Scan for the cell matching the given text and deliver its [X, Y] coordinate at center. 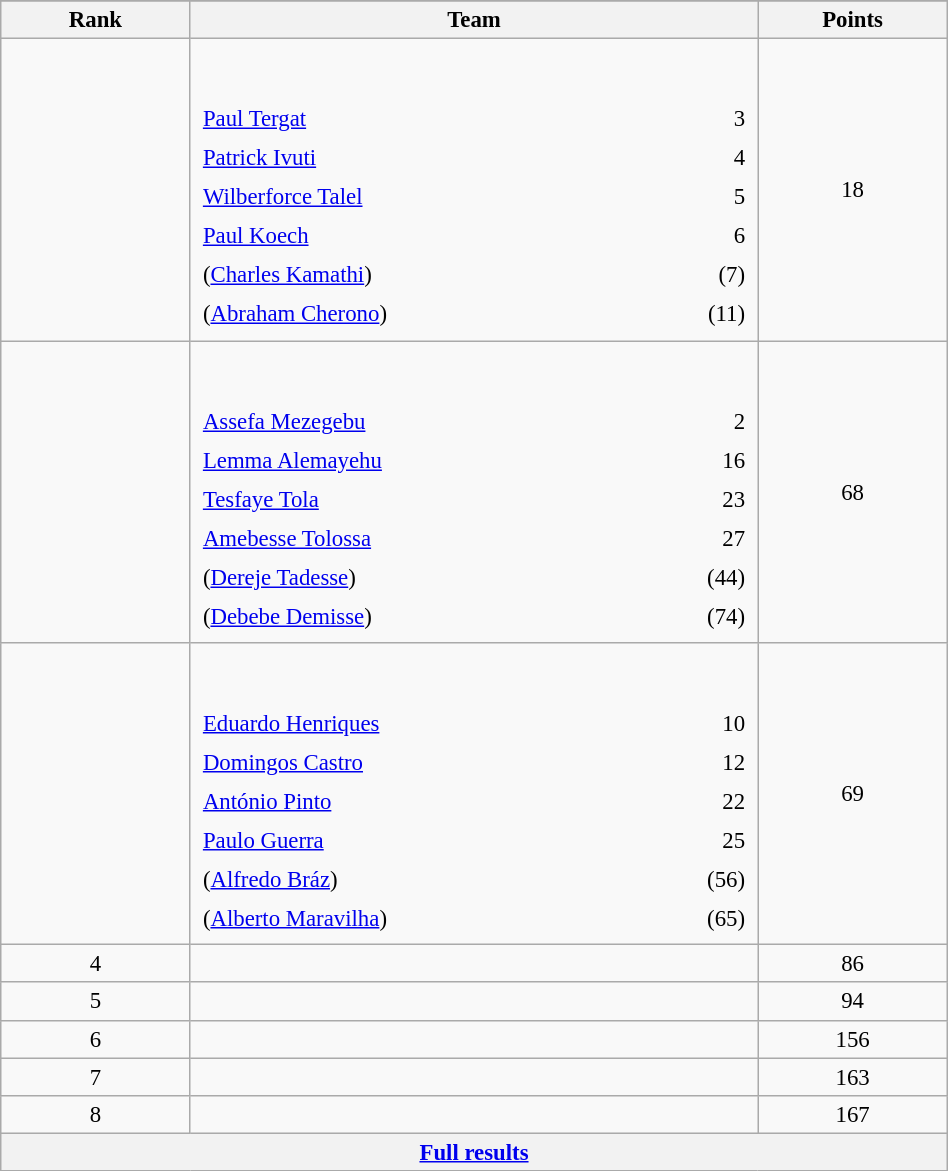
94 [852, 1002]
27 [695, 538]
Eduardo Henriques [418, 723]
156 [852, 1039]
(Debebe Demisse) [418, 616]
18 [852, 190]
Team [474, 20]
167 [852, 1114]
3 [697, 119]
Patrick Ivuti [419, 158]
(65) [696, 919]
(56) [696, 880]
Eduardo Henriques 10 Domingos Castro 12 António Pinto 22 Paulo Guerra 25 (Alfredo Bráz) (56) (Alberto Maravilha) (65) [474, 794]
86 [852, 964]
Lemma Alemayehu [418, 460]
(Alberto Maravilha) [418, 919]
Domingos Castro [418, 762]
(Dereje Tadesse) [418, 577]
163 [852, 1077]
23 [695, 499]
(11) [697, 314]
(74) [695, 616]
16 [695, 460]
Tesfaye Tola [418, 499]
69 [852, 794]
Wilberforce Talel [419, 197]
(7) [697, 275]
10 [696, 723]
(Alfredo Bráz) [418, 880]
12 [696, 762]
Paulo Guerra [418, 840]
(Charles Kamathi) [419, 275]
Paul Tergat 3 Patrick Ivuti 4 Wilberforce Talel 5 Paul Koech 6 (Charles Kamathi) (7) (Abraham Cherono) (11) [474, 190]
Paul Koech [419, 236]
António Pinto [418, 801]
68 [852, 492]
7 [96, 1077]
Points [852, 20]
2 [695, 421]
Full results [474, 1152]
Rank [96, 20]
Paul Tergat [419, 119]
Assefa Mezegebu 2 Lemma Alemayehu 16 Tesfaye Tola 23 Amebesse Tolossa 27 (Dereje Tadesse) (44) (Debebe Demisse) (74) [474, 492]
25 [696, 840]
(Abraham Cherono) [419, 314]
Assefa Mezegebu [418, 421]
Amebesse Tolossa [418, 538]
(44) [695, 577]
8 [96, 1114]
22 [696, 801]
